Scan for the cell matching the given text and deliver its [x, y] coordinate at center. 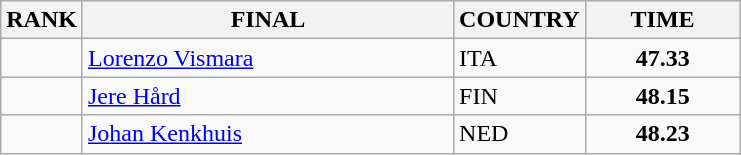
Jere Hård [268, 96]
ITA [520, 58]
FIN [520, 96]
47.33 [662, 58]
48.23 [662, 134]
Lorenzo Vismara [268, 58]
FINAL [268, 20]
Johan Kenkhuis [268, 134]
TIME [662, 20]
NED [520, 134]
RANK [42, 20]
48.15 [662, 96]
COUNTRY [520, 20]
